Extract the [x, y] coordinate from the center of the cell holding the provided text.  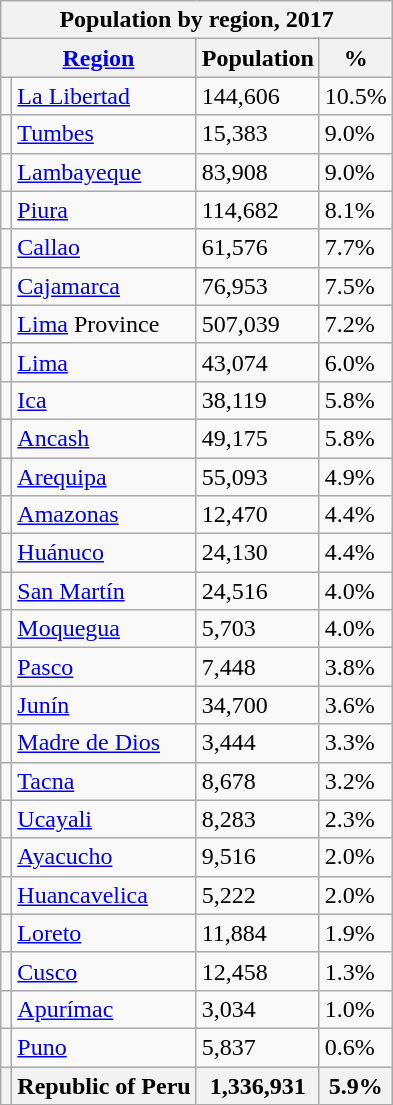
5.9% [356, 1085]
Ancash [104, 438]
La Libertad [104, 96]
3,034 [258, 1009]
5,837 [258, 1047]
Junín [104, 705]
144,606 [258, 96]
3,444 [258, 743]
Moquegua [104, 629]
3.3% [356, 743]
Huánuco [104, 553]
7.7% [356, 248]
5,703 [258, 629]
3.2% [356, 781]
San Martín [104, 591]
8,283 [258, 819]
Lima Province [104, 324]
Region [98, 58]
1.9% [356, 933]
Ayacucho [104, 857]
12,470 [258, 515]
11,884 [258, 933]
1.0% [356, 1009]
Population by region, 2017 [197, 20]
7.5% [356, 286]
5,222 [258, 895]
0.6% [356, 1047]
8,678 [258, 781]
15,383 [258, 134]
24,516 [258, 591]
3.6% [356, 705]
Ica [104, 400]
Population [258, 58]
Apurímac [104, 1009]
1,336,931 [258, 1085]
43,074 [258, 362]
Cusco [104, 971]
Loreto [104, 933]
Amazonas [104, 515]
Ucayali [104, 819]
9,516 [258, 857]
76,953 [258, 286]
34,700 [258, 705]
7,448 [258, 667]
114,682 [258, 210]
1.3% [356, 971]
Madre de Dios [104, 743]
8.1% [356, 210]
38,119 [258, 400]
2.3% [356, 819]
% [356, 58]
Pasco [104, 667]
7.2% [356, 324]
24,130 [258, 553]
6.0% [356, 362]
12,458 [258, 971]
Tumbes [104, 134]
3.8% [356, 667]
Republic of Peru [104, 1085]
Lambayeque [104, 172]
4.9% [356, 477]
Callao [104, 248]
Arequipa [104, 477]
10.5% [356, 96]
83,908 [258, 172]
55,093 [258, 477]
Puno [104, 1047]
Huancavelica [104, 895]
Cajamarca [104, 286]
Lima [104, 362]
49,175 [258, 438]
Piura [104, 210]
507,039 [258, 324]
61,576 [258, 248]
Tacna [104, 781]
